Extract the [x, y] coordinate from the center of the cell holding the provided text.  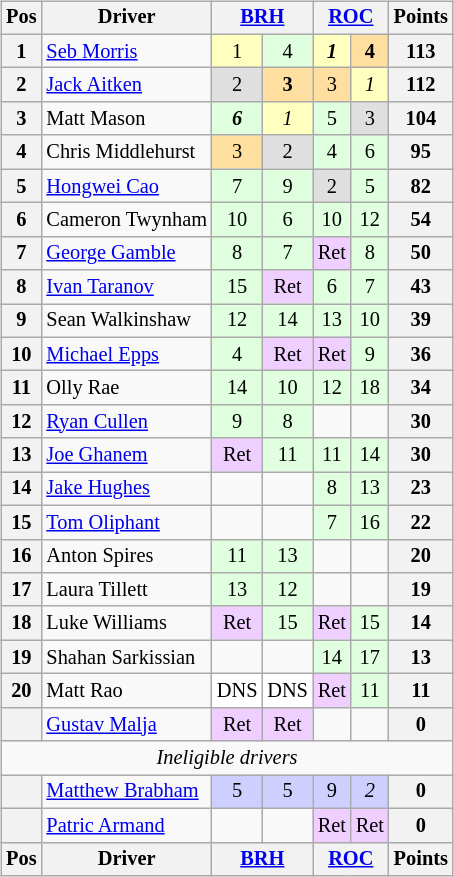
Patric Armand [126, 825]
Jack Aitken [126, 85]
Cameron Twynham [126, 220]
Shahan Sarkissian [126, 657]
95 [421, 152]
Michael Epps [126, 354]
82 [421, 186]
Anton Spires [126, 556]
Luke Williams [126, 623]
Matt Rao [126, 691]
Matt Mason [126, 119]
Olly Rae [126, 388]
113 [421, 51]
Hongwei Cao [126, 186]
George Gamble [126, 253]
22 [421, 522]
54 [421, 220]
Seb Morris [126, 51]
43 [421, 287]
Laura Tillett [126, 590]
34 [421, 388]
39 [421, 321]
23 [421, 489]
50 [421, 253]
Chris Middlehurst [126, 152]
Tom Oliphant [126, 522]
112 [421, 85]
36 [421, 354]
Ivan Taranov [126, 287]
Matthew Brabham [126, 792]
Sean Walkinshaw [126, 321]
Gustav Malja [126, 724]
Ryan Cullen [126, 422]
Ineligible drivers [227, 758]
104 [421, 119]
Jake Hughes [126, 489]
Joe Ghanem [126, 455]
